Provide the [X, Y] coordinate of the cell's center where the given text is located.  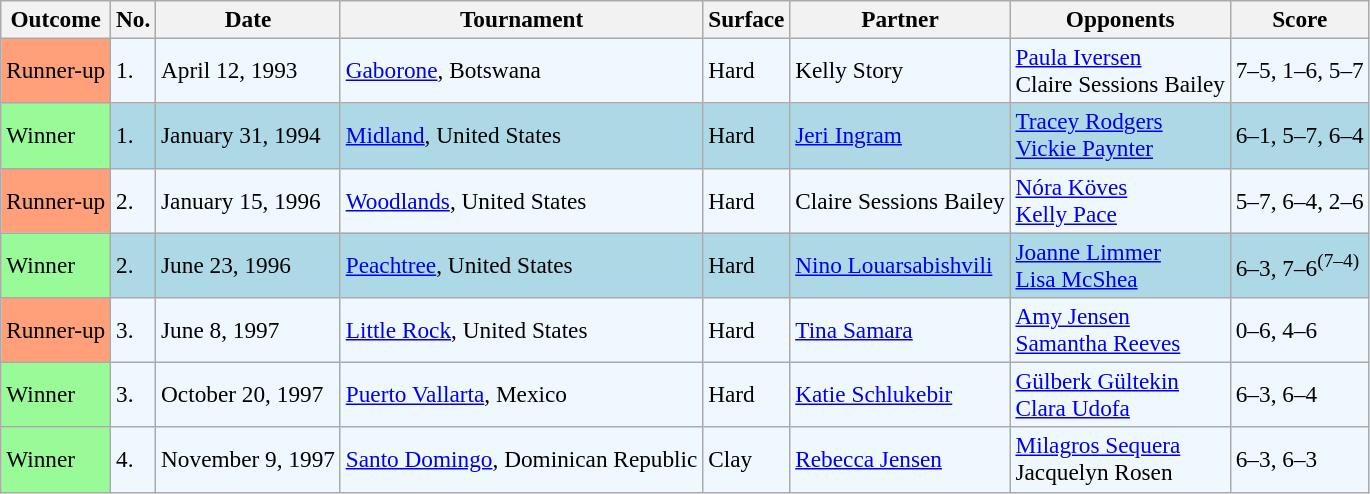
5–7, 6–4, 2–6 [1300, 200]
October 20, 1997 [248, 394]
April 12, 1993 [248, 70]
0–6, 4–6 [1300, 330]
Claire Sessions Bailey [900, 200]
Milagros Sequera Jacquelyn Rosen [1120, 460]
Santo Domingo, Dominican Republic [521, 460]
Kelly Story [900, 70]
Clay [746, 460]
Nino Louarsabishvili [900, 264]
Gaborone, Botswana [521, 70]
Amy Jensen Samantha Reeves [1120, 330]
No. [134, 19]
Jeri Ingram [900, 136]
Joanne Limmer Lisa McShea [1120, 264]
Tina Samara [900, 330]
Woodlands, United States [521, 200]
Outcome [56, 19]
June 23, 1996 [248, 264]
Nóra Köves Kelly Pace [1120, 200]
Puerto Vallarta, Mexico [521, 394]
6–3, 7–6(7–4) [1300, 264]
June 8, 1997 [248, 330]
Gülberk Gültekin Clara Udofa [1120, 394]
Date [248, 19]
January 31, 1994 [248, 136]
Tournament [521, 19]
Katie Schlukebir [900, 394]
Rebecca Jensen [900, 460]
6–3, 6–3 [1300, 460]
6–1, 5–7, 6–4 [1300, 136]
Score [1300, 19]
Opponents [1120, 19]
Partner [900, 19]
November 9, 1997 [248, 460]
7–5, 1–6, 5–7 [1300, 70]
Little Rock, United States [521, 330]
4. [134, 460]
January 15, 1996 [248, 200]
6–3, 6–4 [1300, 394]
Paula Iversen Claire Sessions Bailey [1120, 70]
Peachtree, United States [521, 264]
Surface [746, 19]
Midland, United States [521, 136]
Tracey Rodgers Vickie Paynter [1120, 136]
